Return the (X, Y) coordinate for the center point of the cell that contains the specified text.  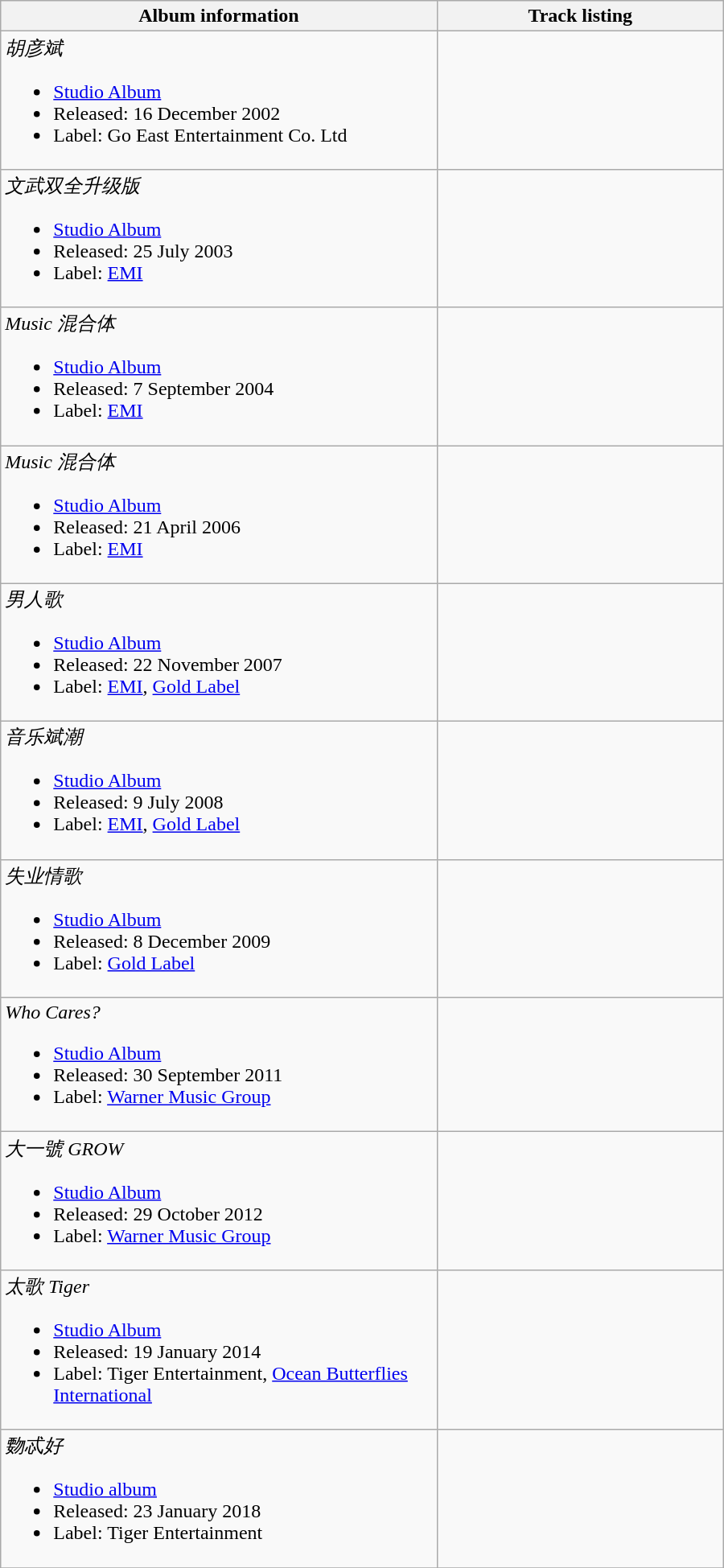
Who Cares?Studio AlbumReleased: 30 September 2011Label: Warner Music Group (219, 1065)
胡彦斌Studio AlbumReleased: 16 December 2002Label: Go East Entertainment Co. Ltd (219, 101)
Album information (219, 16)
文武双全升级版Studio AlbumReleased: 25 July 2003Label: EMI (219, 238)
Track listing (580, 16)
失业情歌Studio AlbumReleased: 8 December 2009Label: Gold Label (219, 928)
太歌 TigerStudio AlbumReleased: 19 January 2014Label: Tiger Entertainment, Ocean Butterflies International (219, 1350)
Music 混合体Studio AlbumReleased: 7 September 2004Label: EMI (219, 377)
Music 混合体Studio AlbumReleased: 21 April 2006Label: EMI (219, 515)
覅忒好Studio albumReleased: 23 January 2018Label: Tiger Entertainment (219, 1499)
音乐斌潮Studio AlbumReleased: 9 July 2008Label: EMI, Gold Label (219, 791)
男人歌Studio AlbumReleased: 22 November 2007Label: EMI, Gold Label (219, 652)
大一號 GROWStudio AlbumReleased: 29 October 2012Label: Warner Music Group (219, 1201)
